Identify which cell holds the provided text, then report its [X, Y] central coordinate. 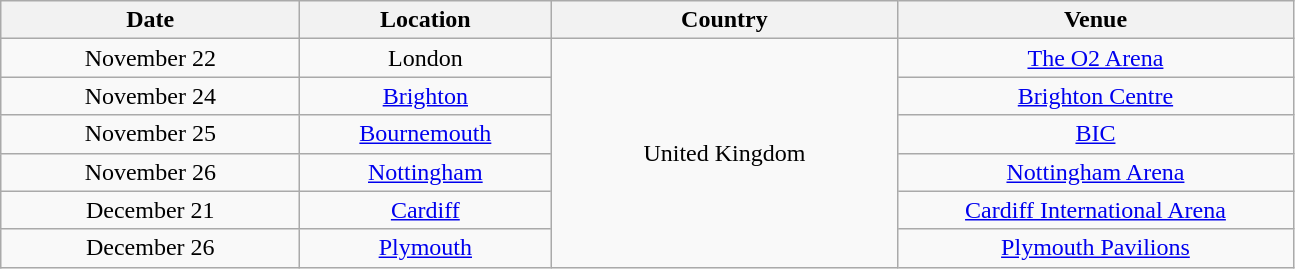
Nottingham [426, 172]
The O2 Arena [1096, 58]
November 26 [150, 172]
December 26 [150, 248]
Country [724, 20]
Brighton [426, 96]
Venue [1096, 20]
November 25 [150, 134]
Nottingham Arena [1096, 172]
BIC [1096, 134]
Plymouth [426, 248]
December 21 [150, 210]
Cardiff [426, 210]
Date [150, 20]
Plymouth Pavilions [1096, 248]
Cardiff International Arena [1096, 210]
Location [426, 20]
London [426, 58]
November 24 [150, 96]
United Kingdom [724, 153]
Bournemouth [426, 134]
November 22 [150, 58]
Brighton Centre [1096, 96]
